Scan for the cell matching the given text and deliver its [x, y] coordinate at center. 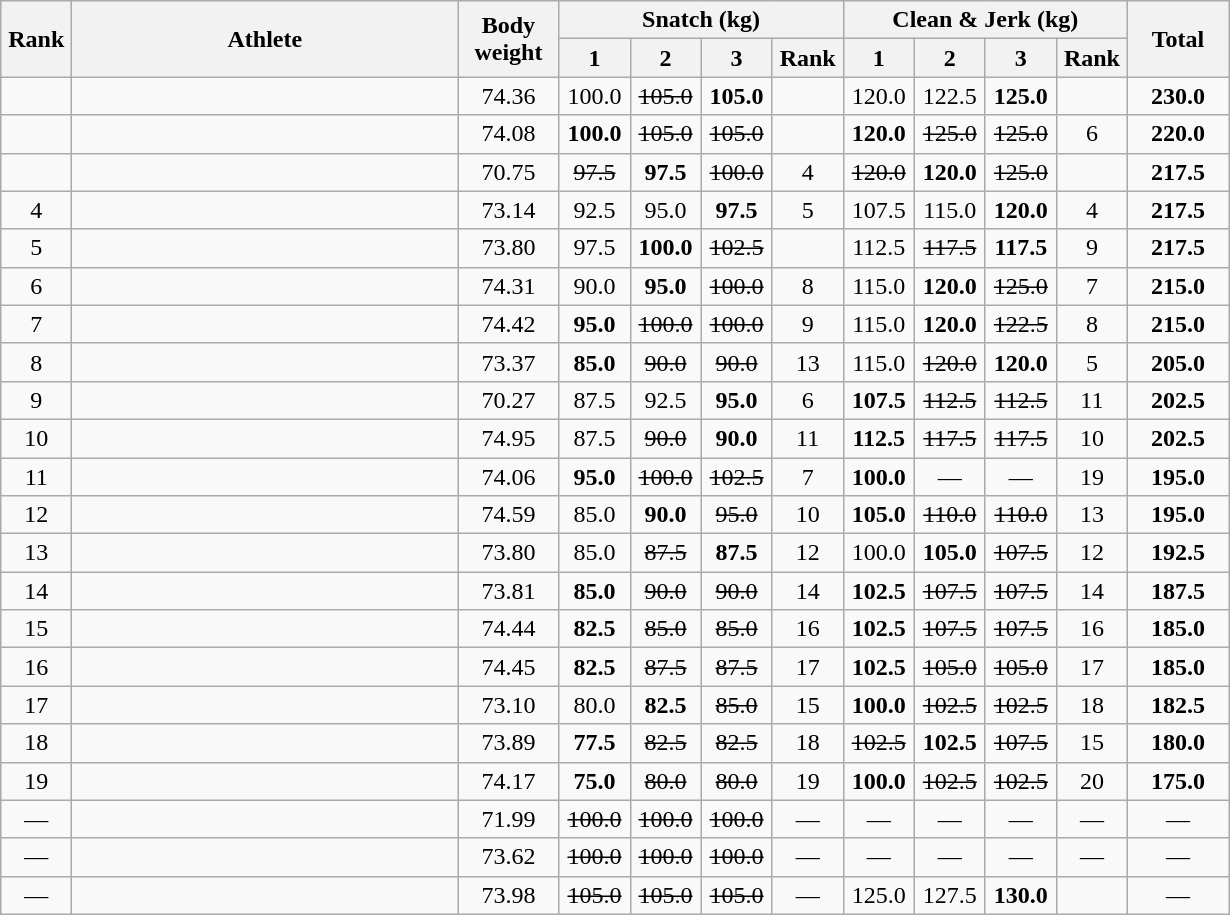
73.98 [508, 895]
Total [1178, 39]
73.89 [508, 743]
130.0 [1020, 895]
74.36 [508, 96]
20 [1092, 781]
73.10 [508, 705]
74.06 [508, 477]
74.44 [508, 629]
74.45 [508, 667]
70.75 [508, 172]
127.5 [950, 895]
73.14 [508, 210]
180.0 [1178, 743]
205.0 [1178, 362]
74.42 [508, 324]
73.37 [508, 362]
192.5 [1178, 553]
70.27 [508, 400]
175.0 [1178, 781]
71.99 [508, 819]
77.5 [594, 743]
74.31 [508, 286]
73.62 [508, 857]
73.81 [508, 591]
220.0 [1178, 134]
230.0 [1178, 96]
Snatch (kg) [701, 20]
182.5 [1178, 705]
75.0 [594, 781]
Body weight [508, 39]
74.08 [508, 134]
74.59 [508, 515]
Athlete [265, 39]
187.5 [1178, 591]
74.95 [508, 438]
74.17 [508, 781]
Clean & Jerk (kg) [985, 20]
